Detect which cell encompasses the target text, then output its (X, Y) center coordinate. 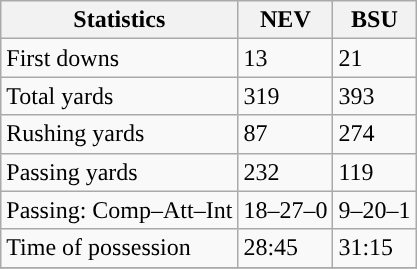
319 (286, 96)
Passing: Comp–Att–Int (120, 210)
87 (286, 134)
Passing yards (120, 172)
119 (374, 172)
Statistics (120, 20)
393 (374, 96)
21 (374, 58)
9–20–1 (374, 210)
Total yards (120, 96)
13 (286, 58)
Time of possession (120, 248)
274 (374, 134)
Rushing yards (120, 134)
18–27–0 (286, 210)
BSU (374, 20)
First downs (120, 58)
28:45 (286, 248)
NEV (286, 20)
232 (286, 172)
31:15 (374, 248)
